Search for the cell housing the specified text and yield its (x, y) center coordinate. 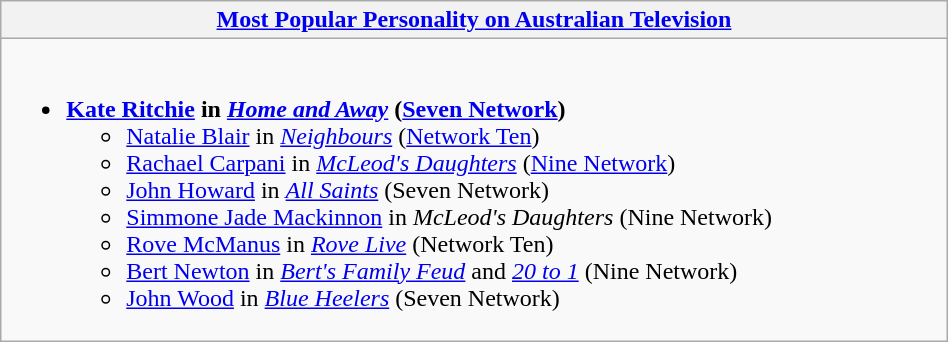
Most Popular Personality on Australian Television (474, 20)
